Locate the cell with the specified text and output its [x, y] center coordinate. 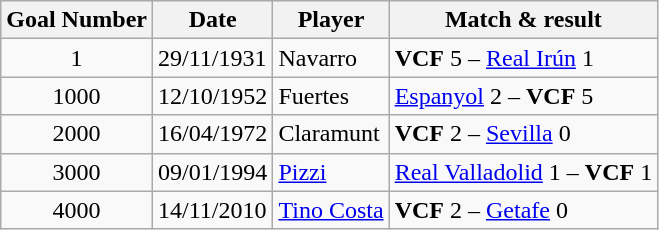
1000 [77, 96]
2000 [77, 134]
Match & result [524, 20]
Goal Number [77, 20]
4000 [77, 210]
14/11/2010 [212, 210]
Real Valladolid 1 – VCF 1 [524, 172]
VCF 5 – Real Irún 1 [524, 58]
Espanyol 2 – VCF 5 [524, 96]
12/10/1952 [212, 96]
16/04/1972 [212, 134]
Player [331, 20]
1 [77, 58]
09/01/1994 [212, 172]
VCF 2 – Getafe 0 [524, 210]
Claramunt [331, 134]
Pizzi [331, 172]
29/11/1931 [212, 58]
Navarro [331, 58]
Tino Costa [331, 210]
Date [212, 20]
3000 [77, 172]
VCF 2 – Sevilla 0 [524, 134]
Fuertes [331, 96]
